Scan for the cell matching the given text and deliver its [x, y] coordinate at center. 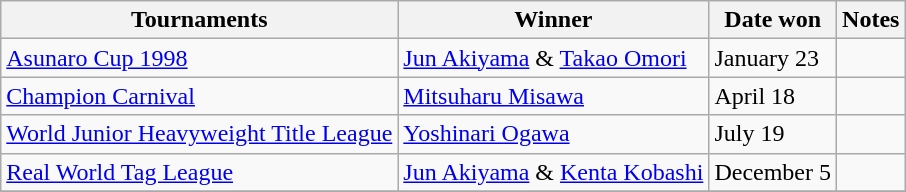
World Junior Heavyweight Title League [200, 134]
Jun Akiyama & Kenta Kobashi [554, 172]
April 18 [773, 96]
Date won [773, 20]
Tournaments [200, 20]
Real World Tag League [200, 172]
Yoshinari Ogawa [554, 134]
Mitsuharu Misawa [554, 96]
Jun Akiyama & Takao Omori [554, 58]
December 5 [773, 172]
July 19 [773, 134]
January 23 [773, 58]
Notes [871, 20]
Champion Carnival [200, 96]
Asunaro Cup 1998 [200, 58]
Winner [554, 20]
